Scan for the cell matching the given text and deliver its (X, Y) coordinate at center. 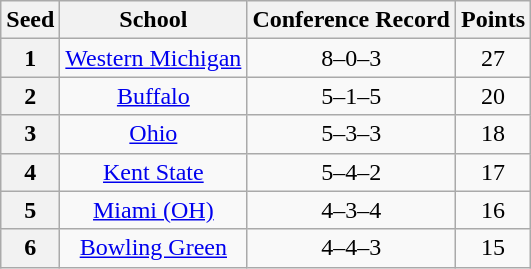
15 (492, 248)
2 (30, 96)
Bowling Green (154, 248)
Ohio (154, 134)
Miami (OH) (154, 210)
5 (30, 210)
4 (30, 172)
5–1–5 (352, 96)
Conference Record (352, 20)
School (154, 20)
4–3–4 (352, 210)
Western Michigan (154, 58)
Points (492, 20)
3 (30, 134)
Seed (30, 20)
6 (30, 248)
16 (492, 210)
27 (492, 58)
4–4–3 (352, 248)
5–4–2 (352, 172)
Kent State (154, 172)
18 (492, 134)
5–3–3 (352, 134)
8–0–3 (352, 58)
Buffalo (154, 96)
17 (492, 172)
1 (30, 58)
20 (492, 96)
